Return (X, Y) of the center of cell containing provided text 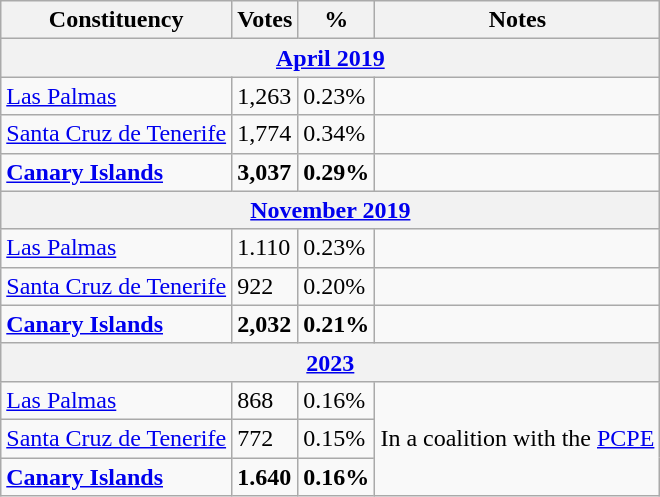
Constituency (116, 20)
1.110 (265, 248)
0.21% (336, 324)
922 (265, 286)
0.20% (336, 286)
April 2019 (330, 58)
Votes (265, 20)
1.640 (265, 477)
0.34% (336, 134)
In a coalition with the PCPE (518, 438)
November 2019 (330, 210)
2,032 (265, 324)
2023 (330, 362)
3,037 (265, 172)
0.15% (336, 438)
772 (265, 438)
Notes (518, 20)
% (336, 20)
0.29% (336, 172)
1,774 (265, 134)
1,263 (265, 96)
868 (265, 400)
